Output the [X, Y] coordinate of the center of the cell containing the given text.  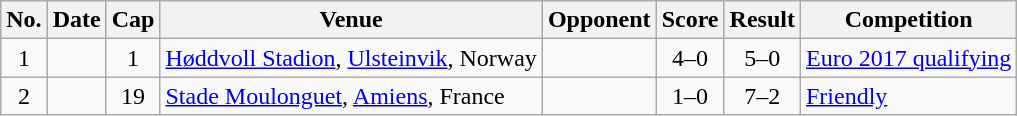
Friendly [908, 96]
Euro 2017 qualifying [908, 58]
Date [76, 20]
4–0 [690, 58]
No. [24, 20]
Stade Moulonguet, Amiens, France [351, 96]
Opponent [599, 20]
Cap [133, 20]
Score [690, 20]
2 [24, 96]
Competition [908, 20]
19 [133, 96]
7–2 [762, 96]
Venue [351, 20]
Result [762, 20]
Høddvoll Stadion, Ulsteinvik, Norway [351, 58]
1–0 [690, 96]
5–0 [762, 58]
